Capture the cell that displays the provided text and extract its (X, Y) central coordinate. 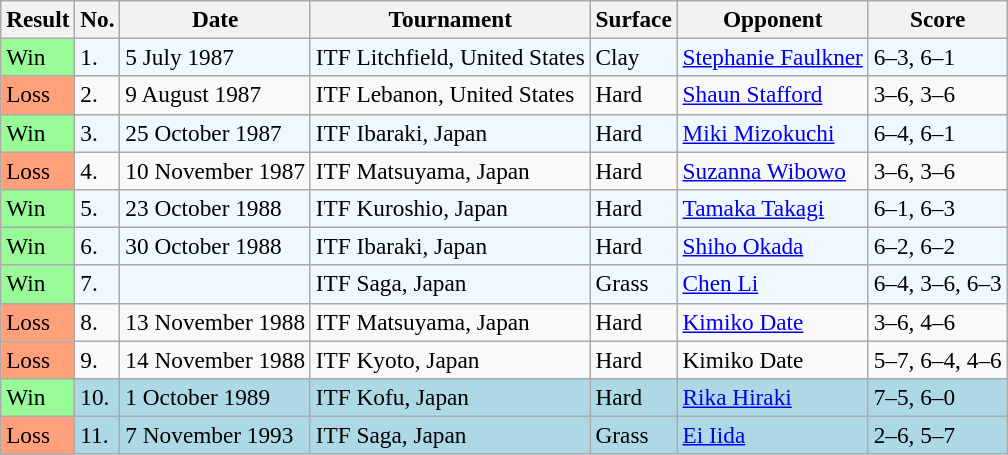
6. (98, 246)
10. (98, 397)
Ei Iida (772, 435)
13 November 1988 (215, 322)
30 October 1988 (215, 246)
2–6, 5–7 (938, 435)
2. (98, 95)
6–2, 6–2 (938, 246)
No. (98, 19)
4. (98, 170)
Result (38, 19)
Tamaka Takagi (772, 208)
5. (98, 208)
5 July 1987 (215, 57)
14 November 1988 (215, 359)
7. (98, 284)
3–6, 4–6 (938, 322)
Miki Mizokuchi (772, 133)
ITF Lebanon, United States (450, 95)
Rika Hiraki (772, 397)
9 August 1987 (215, 95)
7 November 1993 (215, 435)
ITF Kofu, Japan (450, 397)
23 October 1988 (215, 208)
Surface (634, 19)
25 October 1987 (215, 133)
7–5, 6–0 (938, 397)
6–1, 6–3 (938, 208)
Shaun Stafford (772, 95)
Score (938, 19)
3. (98, 133)
8. (98, 322)
Clay (634, 57)
5–7, 6–4, 4–6 (938, 359)
6–4, 6–1 (938, 133)
Stephanie Faulkner (772, 57)
Chen Li (772, 284)
10 November 1987 (215, 170)
ITF Litchfield, United States (450, 57)
Suzanna Wibowo (772, 170)
Opponent (772, 19)
ITF Kuroshio, Japan (450, 208)
11. (98, 435)
Date (215, 19)
9. (98, 359)
ITF Kyoto, Japan (450, 359)
Shiho Okada (772, 246)
1 October 1989 (215, 397)
Tournament (450, 19)
6–3, 6–1 (938, 57)
1. (98, 57)
6–4, 3–6, 6–3 (938, 284)
